From the cell containing the given text, extract its center point as (x, y) coordinate. 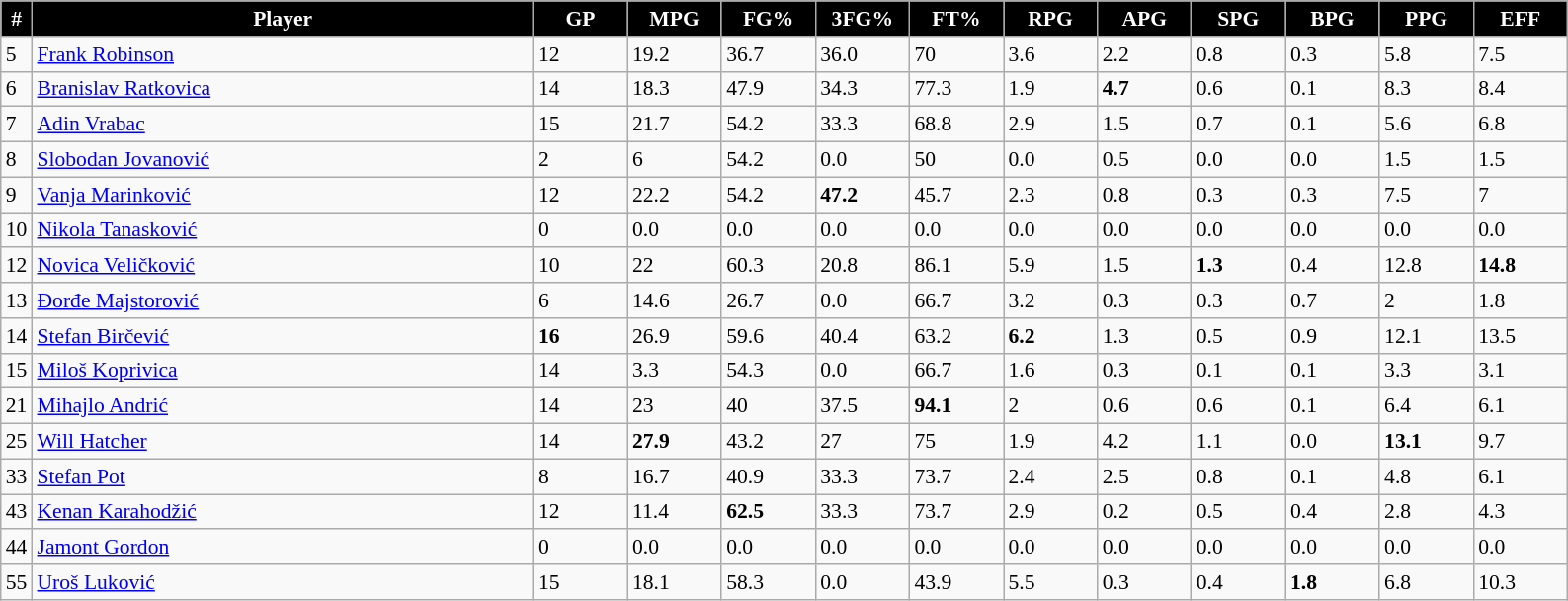
2.3 (1051, 195)
27 (862, 442)
9 (17, 195)
16.7 (674, 476)
11.4 (674, 512)
Kenan Karahodžić (283, 512)
70 (956, 54)
50 (956, 160)
0.9 (1332, 336)
44 (17, 548)
43 (17, 512)
Mihajlo Andrić (283, 406)
4.8 (1427, 476)
18.1 (674, 582)
BPG (1332, 19)
Slobodan Jovanović (283, 160)
23 (674, 406)
45.7 (956, 195)
16 (581, 336)
43.9 (956, 582)
9.7 (1520, 442)
Novica Veličković (283, 266)
4.3 (1520, 512)
SPG (1239, 19)
47.2 (862, 195)
33 (17, 476)
PPG (1427, 19)
Stefan Pot (283, 476)
26.9 (674, 336)
Jamont Gordon (283, 548)
36.0 (862, 54)
36.7 (769, 54)
EFF (1520, 19)
60.3 (769, 266)
22 (674, 266)
Will Hatcher (283, 442)
2.8 (1427, 512)
2.4 (1051, 476)
GP (581, 19)
19.2 (674, 54)
34.3 (862, 89)
5.8 (1427, 54)
Stefan Birčević (283, 336)
3.6 (1051, 54)
63.2 (956, 336)
RPG (1051, 19)
10.3 (1520, 582)
Branislav Ratkovica (283, 89)
25 (17, 442)
APG (1144, 19)
40.4 (862, 336)
12.8 (1427, 266)
8.4 (1520, 89)
2.2 (1144, 54)
Adin Vrabac (283, 125)
77.3 (956, 89)
3.2 (1051, 300)
40 (769, 406)
14.8 (1520, 266)
4.7 (1144, 89)
Player (283, 19)
Vanja Marinković (283, 195)
8.3 (1427, 89)
5.6 (1427, 125)
2.5 (1144, 476)
75 (956, 442)
MPG (674, 19)
FT% (956, 19)
59.6 (769, 336)
Nikola Tanasković (283, 230)
0.2 (1144, 512)
54.3 (769, 371)
# (17, 19)
55 (17, 582)
13.5 (1520, 336)
37.5 (862, 406)
21.7 (674, 125)
58.3 (769, 582)
18.3 (674, 89)
1.1 (1239, 442)
40.9 (769, 476)
14.6 (674, 300)
21 (17, 406)
Miloš Koprivica (283, 371)
68.8 (956, 125)
86.1 (956, 266)
Frank Robinson (283, 54)
Đorđe Majstorović (283, 300)
26.7 (769, 300)
3.1 (1520, 371)
4.2 (1144, 442)
27.9 (674, 442)
22.2 (674, 195)
12.1 (1427, 336)
62.5 (769, 512)
FG% (769, 19)
13 (17, 300)
13.1 (1427, 442)
5 (17, 54)
20.8 (862, 266)
47.9 (769, 89)
6.4 (1427, 406)
43.2 (769, 442)
5.9 (1051, 266)
3FG% (862, 19)
5.5 (1051, 582)
94.1 (956, 406)
6.2 (1051, 336)
Uroš Luković (283, 582)
1.6 (1051, 371)
